Provide the (x, y) coordinate of the cell's center where the given text is located.  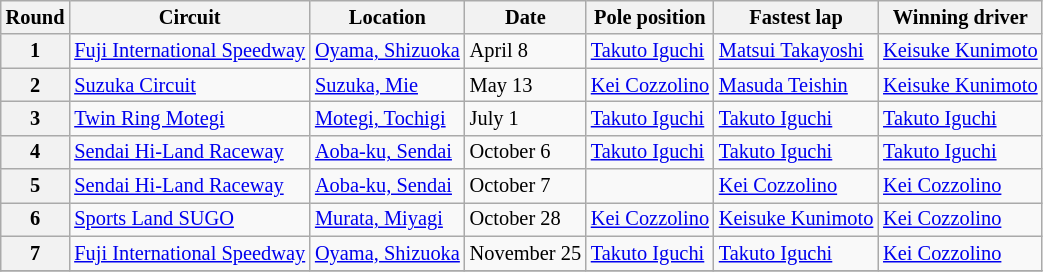
Masuda Teishin (796, 85)
Winning driver (960, 17)
Twin Ring Motegi (190, 118)
May 13 (526, 85)
3 (36, 118)
Round (36, 17)
1 (36, 51)
Murata, Miyagi (388, 219)
Location (388, 17)
Matsui Takayoshi (796, 51)
Suzuka, Mie (388, 85)
Pole position (650, 17)
October 28 (526, 219)
5 (36, 186)
Suzuka Circuit (190, 85)
November 25 (526, 253)
July 1 (526, 118)
6 (36, 219)
April 8 (526, 51)
7 (36, 253)
Motegi, Tochigi (388, 118)
2 (36, 85)
Circuit (190, 17)
Date (526, 17)
October 7 (526, 186)
October 6 (526, 152)
Sports Land SUGO (190, 219)
Fastest lap (796, 17)
4 (36, 152)
